For the text-containing cell, return its midpoint in [X, Y] coordinate format. 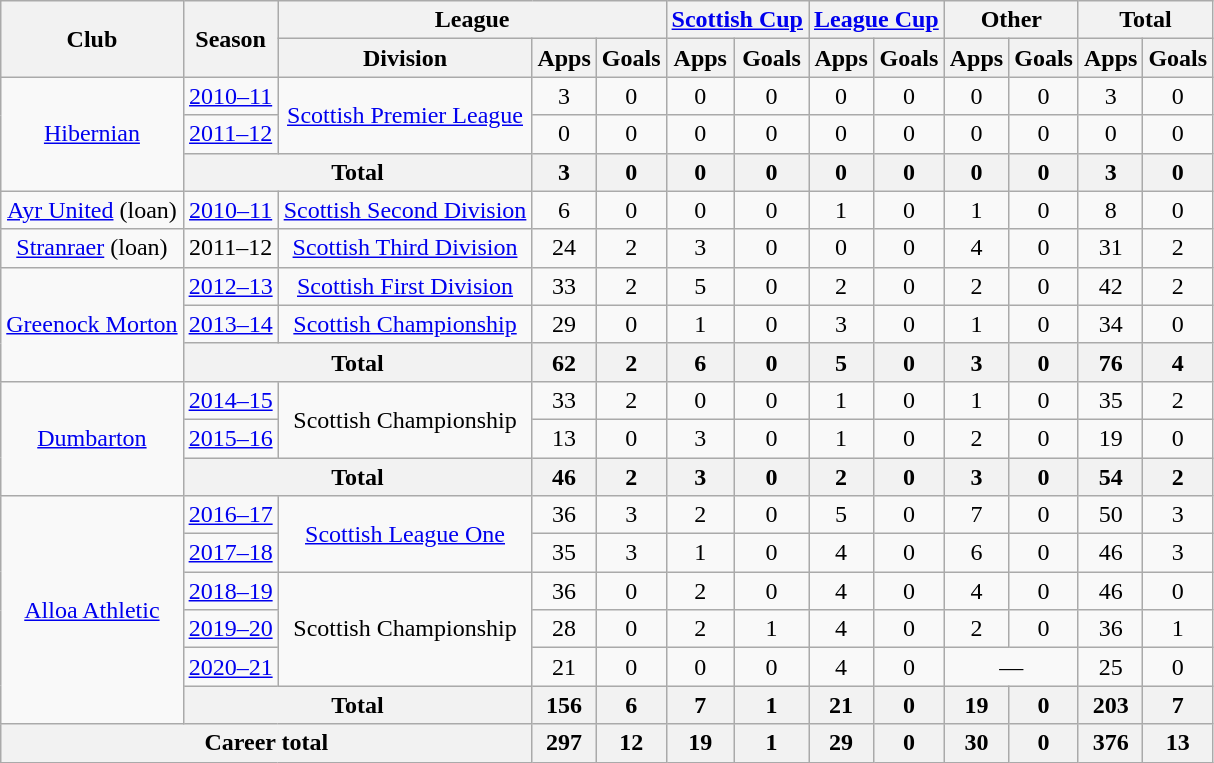
203 [1110, 705]
2018–19 [230, 591]
Season [230, 39]
Stranraer (loan) [92, 248]
Greenock Morton [92, 324]
Scottish League One [405, 534]
Scottish Second Division [405, 210]
2015–16 [230, 438]
54 [1110, 477]
2017–18 [230, 553]
Scottish Third Division [405, 248]
76 [1110, 362]
Career total [266, 743]
25 [1110, 667]
297 [564, 743]
50 [1110, 515]
League [472, 20]
League Cup [876, 20]
376 [1110, 743]
— [1011, 667]
42 [1110, 286]
Ayr United (loan) [92, 210]
2020–21 [230, 667]
2019–20 [230, 629]
Club [92, 39]
Division [405, 58]
8 [1110, 210]
2016–17 [230, 515]
Hibernian [92, 134]
Scottish Premier League [405, 115]
2014–15 [230, 400]
62 [564, 362]
28 [564, 629]
Scottish First Division [405, 286]
2013–14 [230, 324]
30 [976, 743]
34 [1110, 324]
2012–13 [230, 286]
31 [1110, 248]
156 [564, 705]
Other [1011, 20]
12 [631, 743]
Dumbarton [92, 438]
Alloa Athletic [92, 610]
24 [564, 248]
Scottish Cup [737, 20]
